For the text-containing cell, return its midpoint in (x, y) coordinate format. 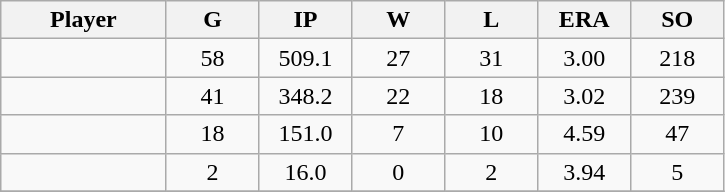
509.1 (306, 58)
22 (398, 96)
348.2 (306, 96)
41 (212, 96)
239 (678, 96)
G (212, 20)
3.00 (584, 58)
151.0 (306, 134)
3.02 (584, 96)
W (398, 20)
0 (398, 172)
IP (306, 20)
3.94 (584, 172)
4.59 (584, 134)
10 (492, 134)
27 (398, 58)
L (492, 20)
5 (678, 172)
ERA (584, 20)
SO (678, 20)
58 (212, 58)
218 (678, 58)
31 (492, 58)
16.0 (306, 172)
47 (678, 134)
Player (84, 20)
7 (398, 134)
